Search for the cell housing the specified text and yield its (x, y) center coordinate. 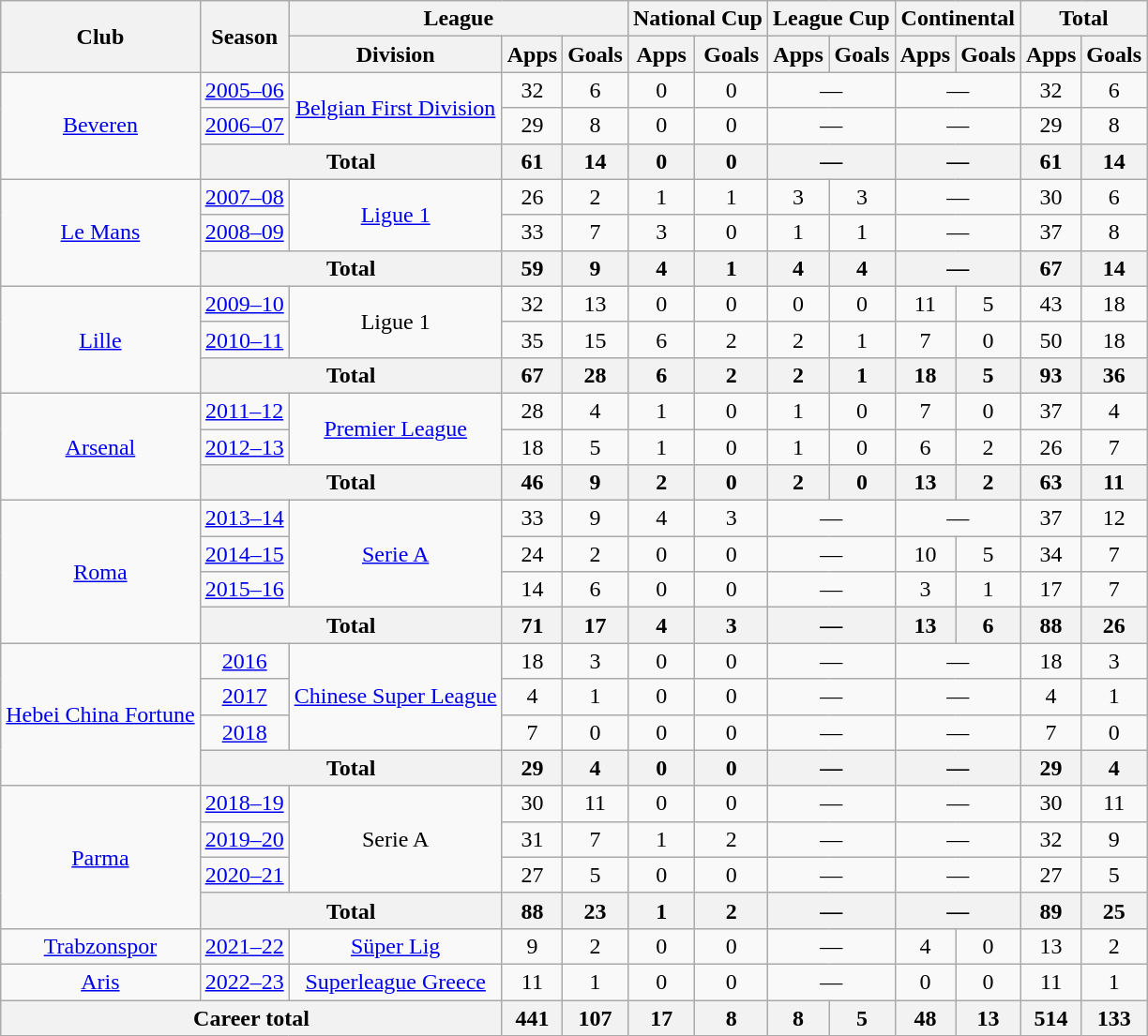
23 (596, 910)
Arsenal (100, 446)
2009–10 (244, 304)
Club (100, 37)
24 (532, 554)
Division (396, 54)
107 (596, 1017)
Trabzonspor (100, 946)
Belgian First Division (396, 108)
2010–11 (244, 339)
10 (925, 554)
93 (1050, 375)
League Cup (831, 19)
Le Mans (100, 233)
441 (532, 1017)
133 (1114, 1017)
2007–08 (244, 197)
2021–22 (244, 946)
35 (532, 339)
63 (1050, 483)
2013–14 (244, 518)
2005–06 (244, 90)
Parma (100, 857)
Career total (251, 1017)
25 (1114, 910)
15 (596, 339)
50 (1050, 339)
Season (244, 37)
Hebei China Fortune (100, 714)
2015–16 (244, 590)
2022–23 (244, 982)
2016 (244, 661)
Beveren (100, 126)
Continental (958, 19)
48 (925, 1017)
Lille (100, 339)
2008–09 (244, 233)
2019–20 (244, 839)
Premier League (396, 428)
59 (532, 268)
36 (1114, 375)
2012–13 (244, 447)
71 (532, 625)
Süper Lig (396, 946)
National Cup (698, 19)
2011–12 (244, 411)
2017 (244, 697)
Roma (100, 572)
89 (1050, 910)
2020–21 (244, 875)
Aris (100, 982)
514 (1050, 1017)
12 (1114, 518)
2006–07 (244, 126)
2014–15 (244, 554)
League (458, 19)
34 (1050, 554)
31 (532, 839)
46 (532, 483)
2018 (244, 732)
2018–19 (244, 803)
Superleague Greece (396, 982)
Chinese Super League (396, 697)
43 (1050, 304)
